Locate the cell with the specified text and output its [x, y] center coordinate. 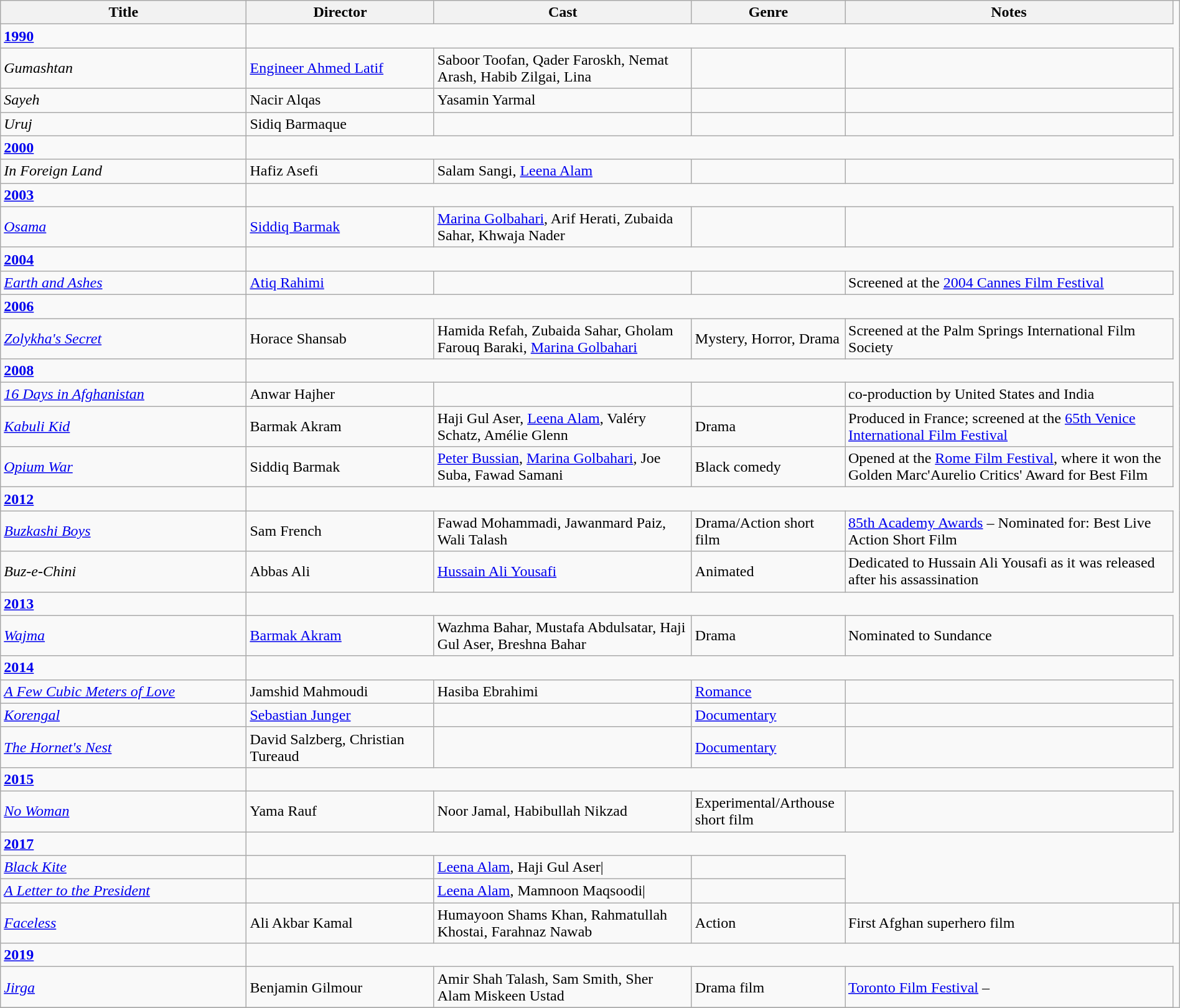
2015 [123, 779]
In Foreign Land [123, 171]
2004 [123, 259]
Title [123, 12]
Uruj [123, 124]
Atiq Rahimi [340, 282]
Romance [768, 691]
David Salzberg, Christian Tureaud [340, 747]
Opened at the Rome Film Festival, where it won the Golden Marc'Aurelio Critics' Award for Best Film [1009, 467]
Humayoon Shams Khan, Rahmatullah Khostai, Farahnaz Nawab [563, 923]
co-production by United States and India [1009, 394]
Sebastian Junger [340, 715]
Hasiba Ebrahimi [563, 691]
2019 [123, 955]
2008 [123, 371]
Wajma [123, 636]
Notes [1009, 12]
No Woman [123, 811]
Amir Shah Talash, Sam Smith, Sher Alam Miskeen Ustad [563, 987]
Salam Sangi, Leena Alam [563, 171]
Hafiz Asefi [340, 171]
16 Days in Afghanistan [123, 394]
Opium War [123, 467]
2013 [123, 604]
2012 [123, 499]
Screened at the Palm Springs International Film Society [1009, 338]
Benjamin Gilmour [340, 987]
Experimental/Arthouse short film [768, 811]
Fawad Mohammadi, Jawanmard Paiz, Wali Talash [563, 531]
Horace Shansab [340, 338]
Osama [123, 226]
Produced in France; screened at the 65th Venice International Film Festival [1009, 427]
Abbas Ali [340, 571]
Jirga [123, 987]
Earth and Ashes [123, 282]
Ali Akbar Kamal [340, 923]
A Few Cubic Meters of Love [123, 691]
Genre [768, 12]
Drama film [768, 987]
Zolykha's Secret [123, 338]
Sayeh [123, 100]
Cast [563, 12]
Sidiq Barmaque [340, 124]
Kabuli Kid [123, 427]
Haji Gul Aser, Leena Alam, Valéry Schatz, Amélie Glenn [563, 427]
Screened at the 2004 Cannes Film Festival [1009, 282]
Buzkashi Boys [123, 531]
First Afghan superhero film [1009, 923]
Anwar Hajher [340, 394]
Black comedy [768, 467]
Hamida Refah, Zubaida Sahar, Gholam Farouq Baraki, Marina Golbahari [563, 338]
Noor Jamal, Habibullah Nikzad [563, 811]
A Letter to the President [123, 891]
2003 [123, 195]
Jamshid Mahmoudi [340, 691]
The Hornet's Nest [123, 747]
Nominated to Sundance [1009, 636]
Black Kite [123, 867]
Dedicated to Hussain Ali Yousafi as it was released after his assassination [1009, 571]
Drama/Action short film [768, 531]
2006 [123, 306]
Faceless [123, 923]
Nacir Alqas [340, 100]
Hussain Ali Yousafi [563, 571]
Buz-e-Chini [123, 571]
Mystery, Horror, Drama [768, 338]
Engineer Ahmed Latif [340, 68]
Yasamin Yarmal [563, 100]
Yama Rauf [340, 811]
Animated [768, 571]
2000 [123, 147]
Leena Alam, Mamnoon Maqsoodi| [563, 891]
Leena Alam, Haji Gul Aser| [563, 867]
Gumashtan [123, 68]
Wazhma Bahar, Mustafa Abdulsatar, Haji Gul Aser, Breshna Bahar [563, 636]
2017 [123, 843]
85th Academy Awards – Nominated for: Best Live Action Short Film [1009, 531]
Toronto Film Festival – [1009, 987]
Peter Bussian, Marina Golbahari, Joe Suba, Fawad Samani [563, 467]
Sam French [340, 531]
Director [340, 12]
Saboor Toofan, Qader Faroskh, Nemat Arash, Habib Zilgai, Lina [563, 68]
Marina Golbahari, Arif Herati, Zubaida Sahar, Khwaja Nader [563, 226]
Korengal [123, 715]
1990 [123, 36]
Action [768, 923]
2014 [123, 668]
